Return the [X, Y] coordinate for the center point of the cell that contains the specified text.  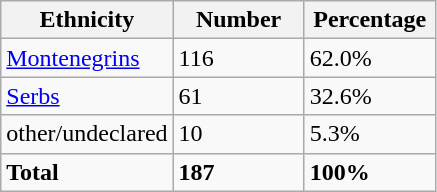
62.0% [370, 58]
Total [87, 172]
116 [238, 58]
Montenegrins [87, 58]
187 [238, 172]
other/undeclared [87, 134]
61 [238, 96]
100% [370, 172]
Percentage [370, 20]
Serbs [87, 96]
Number [238, 20]
10 [238, 134]
32.6% [370, 96]
Ethnicity [87, 20]
5.3% [370, 134]
